Capture the cell that displays the provided text and extract its [x, y] central coordinate. 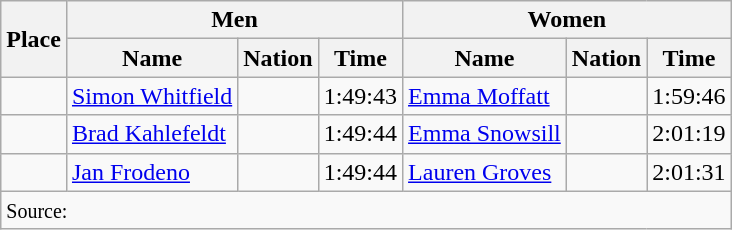
1:59:46 [689, 96]
Lauren Groves [485, 172]
Jan Frodeno [152, 172]
Emma Moffatt [485, 96]
1:49:43 [360, 96]
Brad Kahlefeldt [152, 134]
2:01:31 [689, 172]
Source: [366, 210]
Men [234, 20]
2:01:19 [689, 134]
Place [34, 39]
Women [568, 20]
Simon Whitfield [152, 96]
Emma Snowsill [485, 134]
